Return the [X, Y] coordinate for the center point of the cell that contains the specified text.  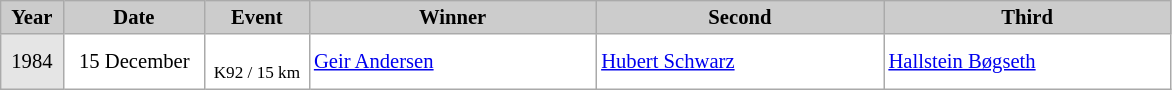
Geir Andersen [452, 61]
Third [1028, 16]
Event [257, 16]
Year [32, 16]
1984 [32, 61]
Hubert Schwarz [740, 61]
Date [134, 16]
Winner [452, 16]
15 December [134, 61]
Hallstein Bøgseth [1028, 61]
K92 / 15 km [257, 61]
Second [740, 16]
